Search for the cell housing the specified text and yield its (x, y) center coordinate. 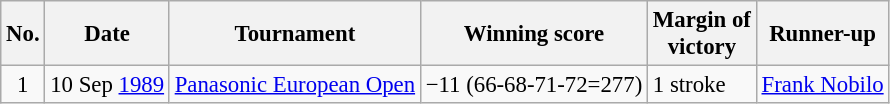
Frank Nobilo (822, 85)
1 stroke (702, 85)
Margin ofvictory (702, 34)
10 Sep 1989 (107, 85)
Date (107, 34)
No. (23, 34)
Tournament (294, 34)
1 (23, 85)
Runner-up (822, 34)
−11 (66-68-71-72=277) (534, 85)
Winning score (534, 34)
Panasonic European Open (294, 85)
